Scan for the cell matching the given text and deliver its (x, y) coordinate at center. 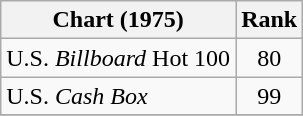
99 (270, 96)
Rank (270, 20)
Chart (1975) (118, 20)
80 (270, 58)
U.S. Cash Box (118, 96)
U.S. Billboard Hot 100 (118, 58)
